Provide the [X, Y] coordinate of the cell's center where the given text is located.  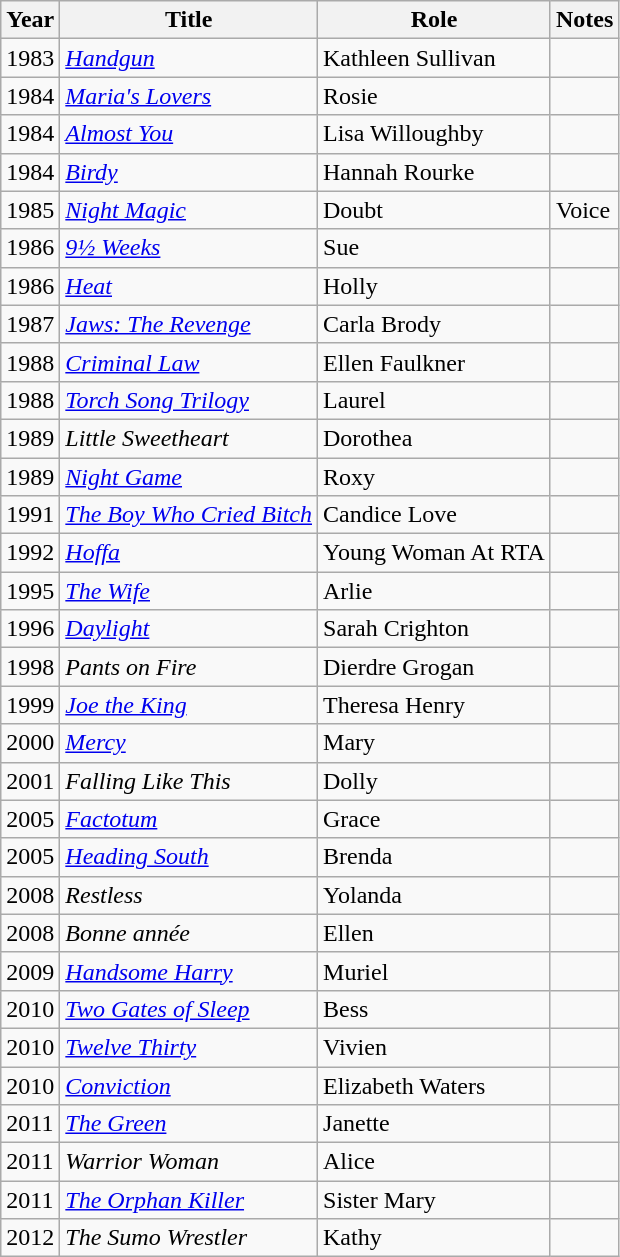
Brenda [434, 857]
Warrior Woman [189, 1162]
Janette [434, 1124]
1987 [30, 324]
Sister Mary [434, 1200]
Muriel [434, 971]
Ellen Faulkner [434, 362]
Factotum [189, 819]
1985 [30, 210]
Daylight [189, 629]
Conviction [189, 1085]
1992 [30, 553]
1995 [30, 591]
Heat [189, 286]
1998 [30, 667]
Hoffa [189, 553]
Night Magic [189, 210]
Year [30, 20]
2000 [30, 743]
Falling Like This [189, 781]
Mercy [189, 743]
Handgun [189, 58]
Mary [434, 743]
Sarah Crighton [434, 629]
Bonne année [189, 933]
The Wife [189, 591]
Holly [434, 286]
Dierdre Grogan [434, 667]
Carla Brody [434, 324]
Doubt [434, 210]
Hannah Rourke [434, 172]
Laurel [434, 400]
Handsome Harry [189, 971]
Roxy [434, 477]
1983 [30, 58]
The Orphan Killer [189, 1200]
Little Sweetheart [189, 438]
The Sumo Wrestler [189, 1238]
9½ Weeks [189, 248]
Torch Song Trilogy [189, 400]
Rosie [434, 96]
Grace [434, 819]
Jaws: The Revenge [189, 324]
Dolly [434, 781]
Arlie [434, 591]
Criminal Law [189, 362]
The Green [189, 1124]
Lisa Willoughby [434, 134]
Ellen [434, 933]
Elizabeth Waters [434, 1085]
Candice Love [434, 515]
2001 [30, 781]
Birdy [189, 172]
Twelve Thirty [189, 1047]
Notes [584, 20]
Alice [434, 1162]
Sue [434, 248]
2012 [30, 1238]
Bess [434, 1009]
Almost You [189, 134]
Kathleen Sullivan [434, 58]
Vivien [434, 1047]
1996 [30, 629]
Pants on Fire [189, 667]
1999 [30, 705]
Night Game [189, 477]
Young Woman At RTA [434, 553]
The Boy Who Cried Bitch [189, 515]
Title [189, 20]
Maria's Lovers [189, 96]
2009 [30, 971]
Dorothea [434, 438]
Kathy [434, 1238]
1991 [30, 515]
Theresa Henry [434, 705]
Yolanda [434, 895]
Joe the King [189, 705]
Restless [189, 895]
Role [434, 20]
Two Gates of Sleep [189, 1009]
Heading South [189, 857]
Voice [584, 210]
